From the cell containing the given text, extract its center point as (x, y) coordinate. 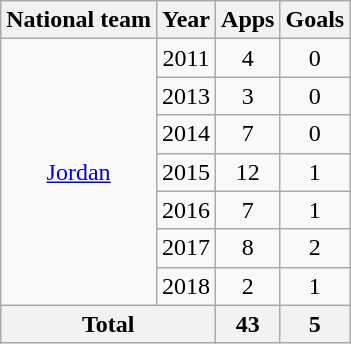
2014 (186, 134)
Jordan (79, 172)
2015 (186, 172)
Total (108, 324)
2018 (186, 286)
Year (186, 20)
Apps (248, 20)
2017 (186, 248)
2011 (186, 58)
8 (248, 248)
Goals (315, 20)
National team (79, 20)
43 (248, 324)
3 (248, 96)
2016 (186, 210)
4 (248, 58)
12 (248, 172)
5 (315, 324)
2013 (186, 96)
